Return the [x, y] coordinate for the center point of the cell that contains the specified text.  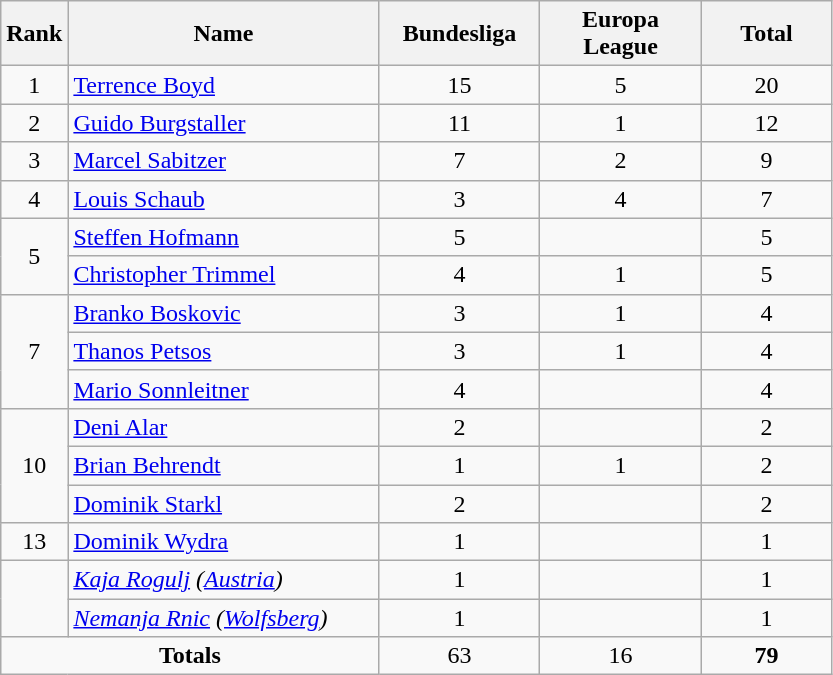
Bundesliga [460, 34]
Europa League [620, 34]
Terrence Boyd [224, 85]
Christopher Trimmel [224, 275]
10 [34, 465]
Kaja Rogulj (Austria) [224, 580]
Dominik Starkl [224, 503]
15 [460, 85]
Name [224, 34]
Dominik Wydra [224, 542]
12 [766, 123]
Louis Schaub [224, 199]
Nemanja Rnic (Wolfsberg) [224, 618]
20 [766, 85]
9 [766, 161]
Branko Boskovic [224, 313]
63 [460, 656]
16 [620, 656]
Brian Behrendt [224, 465]
Guido Burgstaller [224, 123]
Rank [34, 34]
11 [460, 123]
Steffen Hofmann [224, 237]
Thanos Petsos [224, 351]
Deni Alar [224, 427]
79 [766, 656]
Marcel Sabitzer [224, 161]
13 [34, 542]
Total [766, 34]
Totals [190, 656]
Mario Sonnleitner [224, 389]
